Output the [X, Y] coordinate of the center of the cell containing the given text.  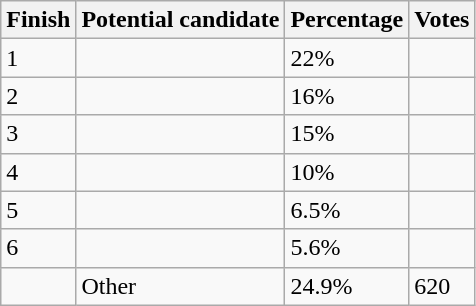
10% [347, 172]
6.5% [347, 210]
24.9% [347, 286]
22% [347, 58]
15% [347, 134]
Votes [442, 20]
620 [442, 286]
6 [38, 248]
5 [38, 210]
5.6% [347, 248]
16% [347, 96]
4 [38, 172]
Percentage [347, 20]
2 [38, 96]
Other [180, 286]
3 [38, 134]
Finish [38, 20]
1 [38, 58]
Potential candidate [180, 20]
